Provide the (X, Y) coordinate of the cell's center where the given text is located.  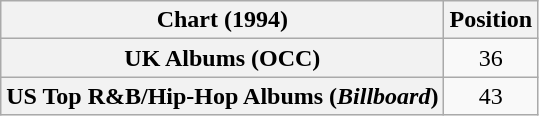
US Top R&B/Hip-Hop Albums (Billboard) (222, 96)
43 (491, 96)
Chart (1994) (222, 20)
UK Albums (OCC) (222, 58)
36 (491, 58)
Position (491, 20)
